Pinpoint the cell where the given text exists, returning its (X, Y) midpoint coordinate. 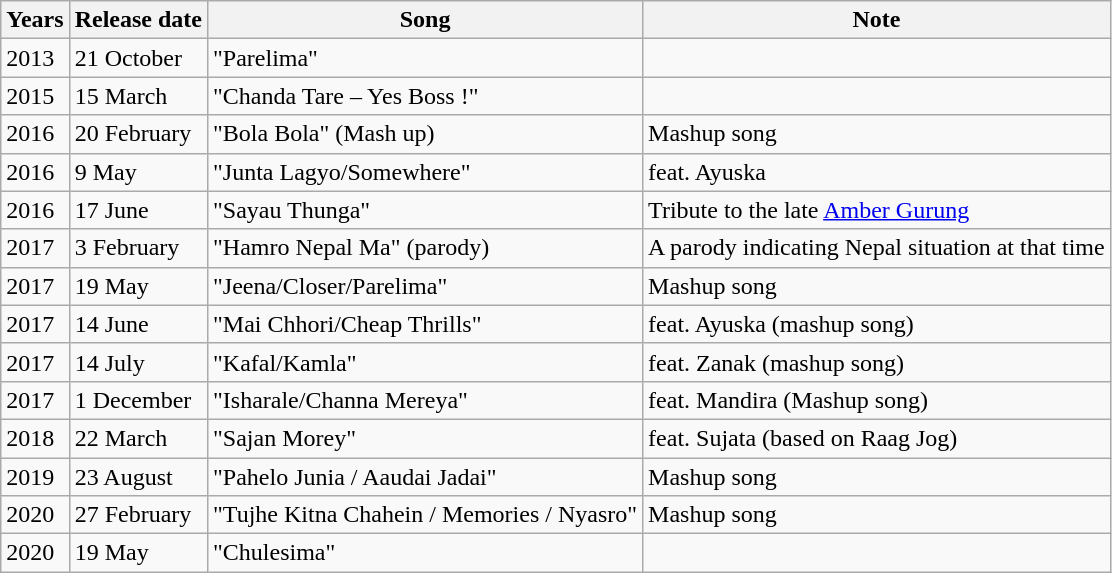
"Hamro Nepal Ma" (parody) (424, 248)
27 February (138, 515)
"Kafal/Kamla" (424, 362)
1 December (138, 400)
Note (877, 20)
"Jeena/Closer/Parelima" (424, 286)
feat. Sujata (based on Raag Jog) (877, 438)
"Mai Chhori/Cheap Thrills" (424, 324)
22 March (138, 438)
2018 (35, 438)
"Parelima" (424, 58)
9 May (138, 172)
feat. Mandira (Mashup song) (877, 400)
"Junta Lagyo/Somewhere" (424, 172)
14 June (138, 324)
"Sayau Thunga" (424, 210)
15 March (138, 96)
21 October (138, 58)
3 February (138, 248)
"Chulesima" (424, 553)
2013 (35, 58)
"Chanda Tare – Yes Boss !" (424, 96)
"Pahelo Junia / Aaudai Jadai" (424, 477)
feat. Ayuska (mashup song) (877, 324)
17 June (138, 210)
Song (424, 20)
feat. Zanak (mashup song) (877, 362)
"Sajan Morey" (424, 438)
"Isharale/Channa Mereya" (424, 400)
Years (35, 20)
20 February (138, 134)
2015 (35, 96)
"Bola Bola" (Mash up) (424, 134)
"Tujhe Kitna Chahein / Memories / Nyasro" (424, 515)
Release date (138, 20)
Tribute to the late Amber Gurung (877, 210)
14 July (138, 362)
2019 (35, 477)
A parody indicating Nepal situation at that time (877, 248)
feat. Ayuska (877, 172)
23 August (138, 477)
